Identify which cell holds the provided text, then report its (X, Y) central coordinate. 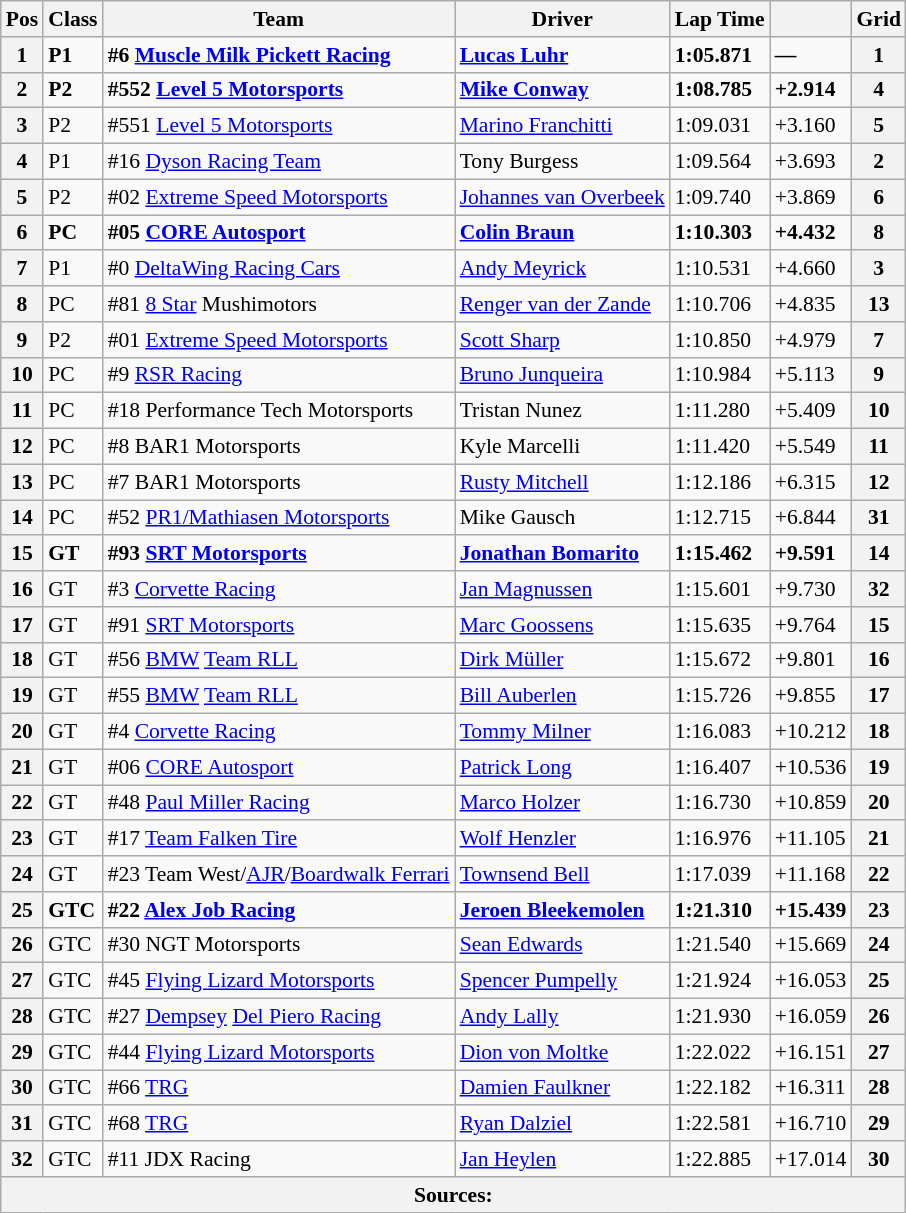
+4.432 (811, 233)
1:12.186 (720, 482)
Jeroen Bleekemolen (562, 910)
#02 Extreme Speed Motorsports (279, 197)
#68 TRG (279, 1124)
1:16.083 (720, 732)
+5.549 (811, 447)
Spencer Pumpelly (562, 981)
#552 Level 5 Motorsports (279, 90)
Team (279, 19)
Marino Franchitti (562, 126)
Bruno Junqueira (562, 375)
Townsend Bell (562, 874)
+11.168 (811, 874)
+2.914 (811, 90)
Jan Heylen (562, 1159)
+10.859 (811, 803)
Lap Time (720, 19)
Grid (878, 19)
1:17.039 (720, 874)
Tommy Milner (562, 732)
+15.669 (811, 945)
+9.801 (811, 660)
1:10.531 (720, 269)
1:15.726 (720, 696)
1:12.715 (720, 518)
+3.869 (811, 197)
#6 Muscle Milk Pickett Racing (279, 55)
1:15.672 (720, 660)
Tony Burgess (562, 162)
#18 Performance Tech Motorsports (279, 411)
1:05.871 (720, 55)
Dion von Moltke (562, 1052)
1:22.581 (720, 1124)
#55 BMW Team RLL (279, 696)
#8 BAR1 Motorsports (279, 447)
#17 Team Falken Tire (279, 839)
+5.113 (811, 375)
#11 JDX Racing (279, 1159)
#66 TRG (279, 1088)
Renger van der Zande (562, 304)
Scott Sharp (562, 340)
1:09.564 (720, 162)
+11.105 (811, 839)
Andy Lally (562, 1017)
#27 Dempsey Del Piero Racing (279, 1017)
Lucas Luhr (562, 55)
1:21.310 (720, 910)
#01 Extreme Speed Motorsports (279, 340)
Tristan Nunez (562, 411)
#81 8 Star Mushimotors (279, 304)
#7 BAR1 Motorsports (279, 482)
+16.053 (811, 981)
#56 BMW Team RLL (279, 660)
Andy Meyrick (562, 269)
+9.591 (811, 554)
Pos (22, 19)
+15.439 (811, 910)
1:09.031 (720, 126)
#4 Corvette Racing (279, 732)
1:15.635 (720, 625)
+6.844 (811, 518)
+16.311 (811, 1088)
1:21.540 (720, 945)
+16.059 (811, 1017)
#44 Flying Lizard Motorsports (279, 1052)
+6.315 (811, 482)
+3.160 (811, 126)
1:15.462 (720, 554)
+4.979 (811, 340)
+10.536 (811, 767)
— (811, 55)
#06 CORE Autosport (279, 767)
Rusty Mitchell (562, 482)
Sources: (454, 1195)
+4.660 (811, 269)
+16.710 (811, 1124)
Class (72, 19)
Wolf Henzler (562, 839)
Bill Auberlen (562, 696)
1:11.420 (720, 447)
Patrick Long (562, 767)
Marc Goossens (562, 625)
Jonathan Bomarito (562, 554)
#9 RSR Racing (279, 375)
1:10.706 (720, 304)
+9.764 (811, 625)
1:10.984 (720, 375)
+9.730 (811, 589)
1:09.740 (720, 197)
Mike Conway (562, 90)
1:16.407 (720, 767)
Damien Faulkner (562, 1088)
1:08.785 (720, 90)
Ryan Dalziel (562, 1124)
1:10.303 (720, 233)
#22 Alex Job Racing (279, 910)
Dirk Müller (562, 660)
Colin Braun (562, 233)
+17.014 (811, 1159)
Marco Holzer (562, 803)
#05 CORE Autosport (279, 233)
#551 Level 5 Motorsports (279, 126)
#16 Dyson Racing Team (279, 162)
#45 Flying Lizard Motorsports (279, 981)
#52 PR1/Mathiasen Motorsports (279, 518)
#91 SRT Motorsports (279, 625)
Driver (562, 19)
#0 DeltaWing Racing Cars (279, 269)
1:22.885 (720, 1159)
#3 Corvette Racing (279, 589)
+10.212 (811, 732)
1:21.930 (720, 1017)
1:11.280 (720, 411)
1:16.730 (720, 803)
#48 Paul Miller Racing (279, 803)
Mike Gausch (562, 518)
Sean Edwards (562, 945)
1:21.924 (720, 981)
Kyle Marcelli (562, 447)
+3.693 (811, 162)
+9.855 (811, 696)
1:15.601 (720, 589)
1:22.182 (720, 1088)
+5.409 (811, 411)
1:16.976 (720, 839)
1:22.022 (720, 1052)
1:10.850 (720, 340)
+4.835 (811, 304)
#30 NGT Motorsports (279, 945)
+16.151 (811, 1052)
#93 SRT Motorsports (279, 554)
#23 Team West/AJR/Boardwalk Ferrari (279, 874)
Johannes van Overbeek (562, 197)
Jan Magnussen (562, 589)
